Capture the cell that displays the provided text and extract its [X, Y] central coordinate. 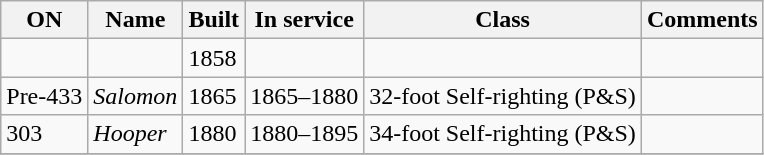
1880–1895 [304, 134]
Hooper [136, 134]
32-foot Self-righting (P&S) [503, 96]
1865–1880 [304, 96]
In service [304, 20]
Pre-433 [44, 96]
Class [503, 20]
1880 [214, 134]
Name [136, 20]
1858 [214, 58]
Salomon [136, 96]
1865 [214, 96]
34-foot Self-righting (P&S) [503, 134]
303 [44, 134]
ON [44, 20]
Built [214, 20]
Comments [702, 20]
